Provide the (X, Y) coordinate of the cell's center where the given text is located.  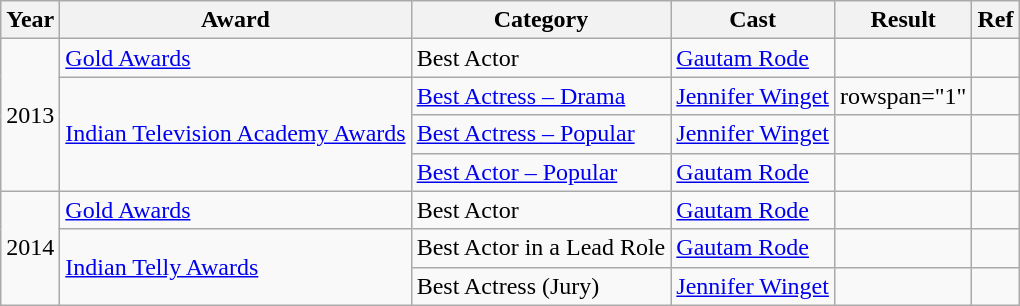
Best Actress – Drama (541, 96)
Best Actress (Jury) (541, 286)
Award (236, 20)
Result (903, 20)
Best Actor – Popular (541, 172)
Indian Telly Awards (236, 267)
rowspan="1" (903, 96)
Ref (996, 20)
2013 (30, 115)
Best Actor in a Lead Role (541, 248)
Year (30, 20)
Category (541, 20)
Indian Television Academy Awards (236, 134)
Best Actress – Popular (541, 134)
Cast (753, 20)
2014 (30, 248)
